Capture the cell that displays the provided text and extract its (x, y) central coordinate. 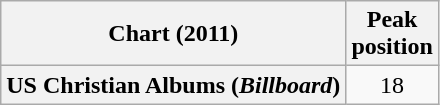
US Christian Albums (Billboard) (174, 85)
Chart (2011) (174, 34)
Peakposition (392, 34)
18 (392, 85)
